Pinpoint the cell where the given text exists, returning its [X, Y] midpoint coordinate. 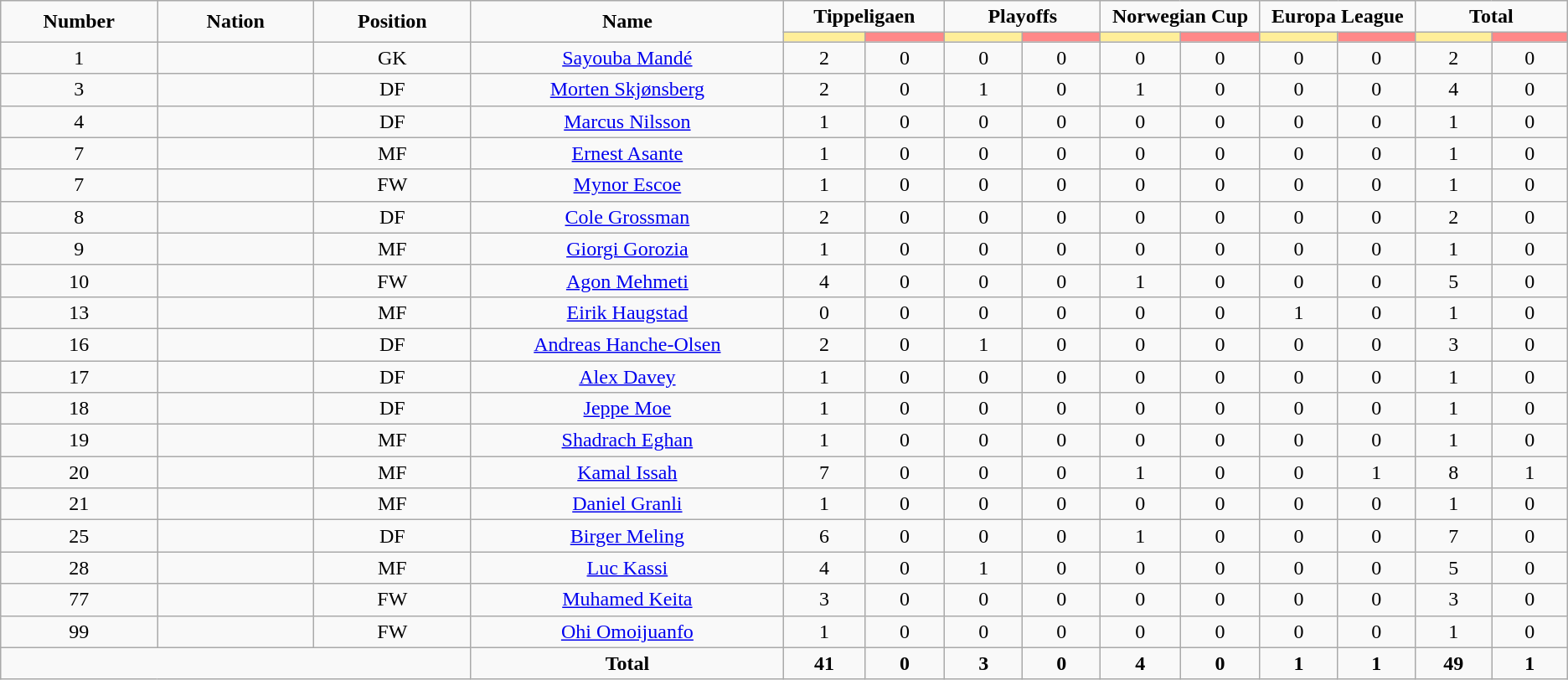
25 [79, 536]
Norwegian Cup [1180, 17]
Playoffs [1023, 17]
16 [79, 344]
Name [627, 22]
Morten Skjønsberg [627, 90]
49 [1453, 663]
Kamal Issah [627, 472]
10 [79, 281]
Luc Kassi [627, 568]
Shadrach Eghan [627, 440]
Number [79, 22]
Ernest Asante [627, 153]
77 [79, 600]
Muhamed Keita [627, 600]
Giorgi Gorozia [627, 249]
Ohi Omoijuanfo [627, 631]
19 [79, 440]
20 [79, 472]
21 [79, 504]
Daniel Granli [627, 504]
9 [79, 249]
Cole Grossman [627, 217]
17 [79, 376]
Nation [236, 22]
28 [79, 568]
13 [79, 312]
99 [79, 631]
Alex Davey [627, 376]
Birger Meling [627, 536]
18 [79, 409]
Mynor Escoe [627, 185]
Andreas Hanche-Olsen [627, 344]
Eirik Haugstad [627, 312]
Jeppe Moe [627, 409]
41 [824, 663]
GK [392, 58]
Europa League [1337, 17]
Agon Mehmeti [627, 281]
Tippeligaen [864, 17]
Sayouba Mandé [627, 58]
Marcus Nilsson [627, 121]
6 [824, 536]
Position [392, 22]
